Determine the [x, y] coordinate at the center of the cell enclosing the given text.  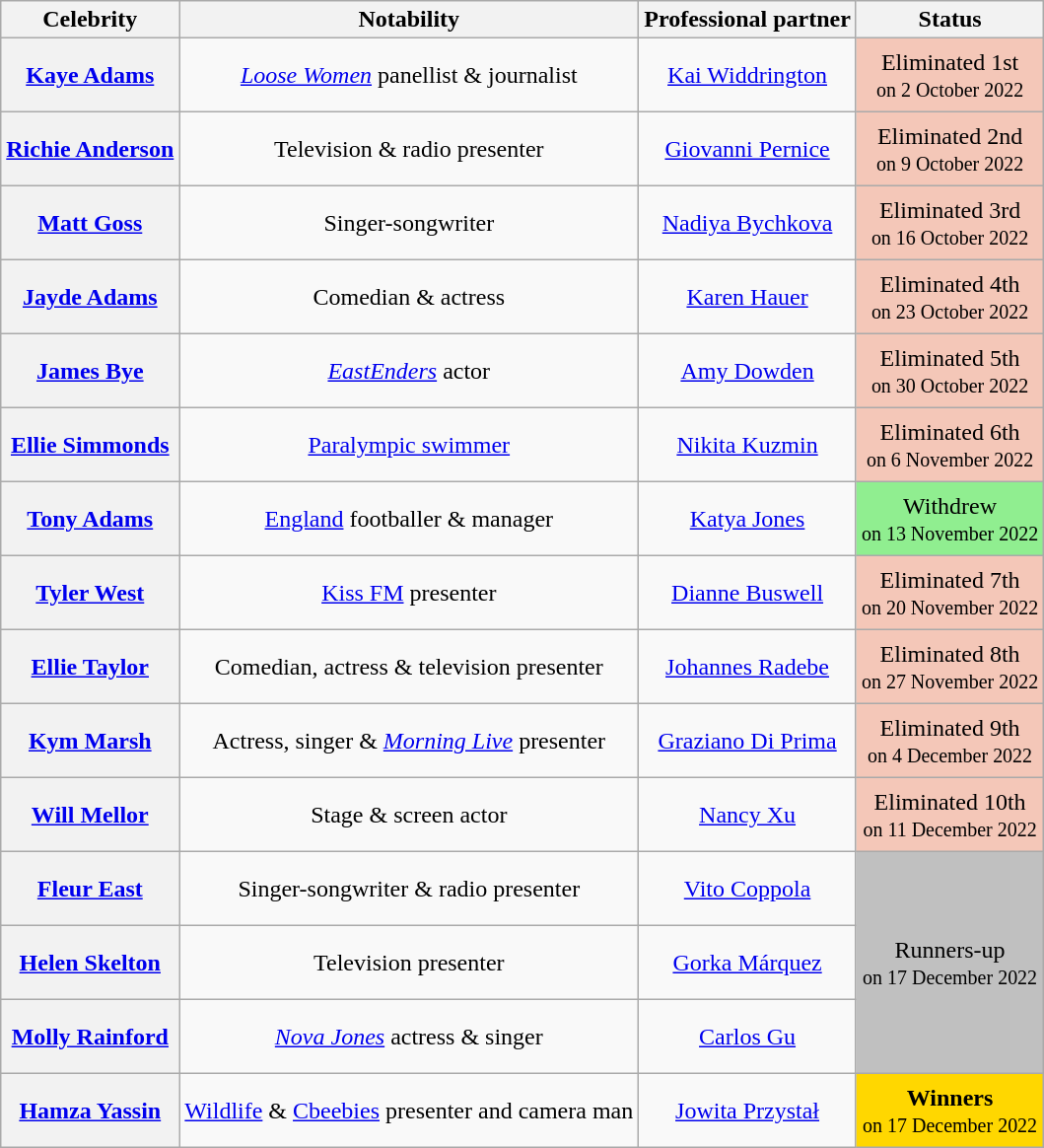
Actress, singer & Morning Live presenter [409, 742]
Ellie Simmonds [91, 446]
Kaye Adams [91, 75]
Nova Jones actress & singer [409, 1038]
Eliminated 4thon 23 October 2022 [949, 298]
Status [949, 20]
Eliminated 2ndon 9 October 2022 [949, 150]
Dianne Buswell [747, 594]
Eliminated 8thon 27 November 2022 [949, 667]
Eliminated 1ston 2 October 2022 [949, 75]
Stage & screen actor [409, 815]
Notability [409, 20]
Singer-songwriter & radio presenter [409, 890]
Johannes Radebe [747, 667]
Withdrewon 13 November 2022 [949, 519]
Amy Dowden [747, 371]
Comedian & actress [409, 298]
EastEnders actor [409, 371]
Runners-upon 17 December 2022 [949, 963]
Eliminated 6thon 6 November 2022 [949, 446]
Vito Coppola [747, 890]
Eliminated 5thon 30 October 2022 [949, 371]
Eliminated 10thon 11 December 2022 [949, 815]
Professional partner [747, 20]
Fleur East [91, 890]
James Bye [91, 371]
Giovanni Pernice [747, 150]
Eliminated 9thon 4 December 2022 [949, 742]
Celebrity [91, 20]
Television & radio presenter [409, 150]
Katya Jones [747, 519]
Matt Goss [91, 223]
Nadiya Bychkova [747, 223]
Molly Rainford [91, 1038]
Carlos Gu [747, 1038]
Winnerson 17 December 2022 [949, 1111]
Kai Widdrington [747, 75]
Television presenter [409, 963]
Kiss FM presenter [409, 594]
Will Mellor [91, 815]
Nancy Xu [747, 815]
England footballer & manager [409, 519]
Gorka Márquez [747, 963]
Wildlife & Cbeebies presenter and camera man [409, 1111]
Paralympic swimmer [409, 446]
Tyler West [91, 594]
Kym Marsh [91, 742]
Hamza Yassin [91, 1111]
Jowita Przystał [747, 1111]
Helen Skelton [91, 963]
Singer-songwriter [409, 223]
Richie Anderson [91, 150]
Loose Women panellist & journalist [409, 75]
Ellie Taylor [91, 667]
Tony Adams [91, 519]
Nikita Kuzmin [747, 446]
Karen Hauer [747, 298]
Comedian, actress & television presenter [409, 667]
Eliminated 3rdon 16 October 2022 [949, 223]
Eliminated 7thon 20 November 2022 [949, 594]
Graziano Di Prima [747, 742]
Jayde Adams [91, 298]
